Scan for the cell matching the given text and deliver its (x, y) coordinate at center. 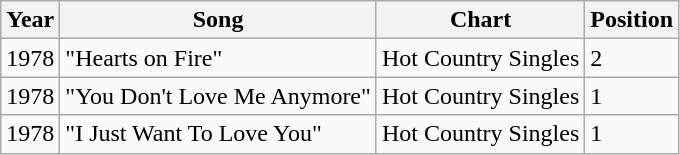
Year (30, 20)
2 (632, 58)
"You Don't Love Me Anymore" (218, 96)
Position (632, 20)
Chart (480, 20)
"I Just Want To Love You" (218, 134)
Song (218, 20)
"Hearts on Fire" (218, 58)
